Determine the (X, Y) coordinate at the center of the cell enclosing the given text.  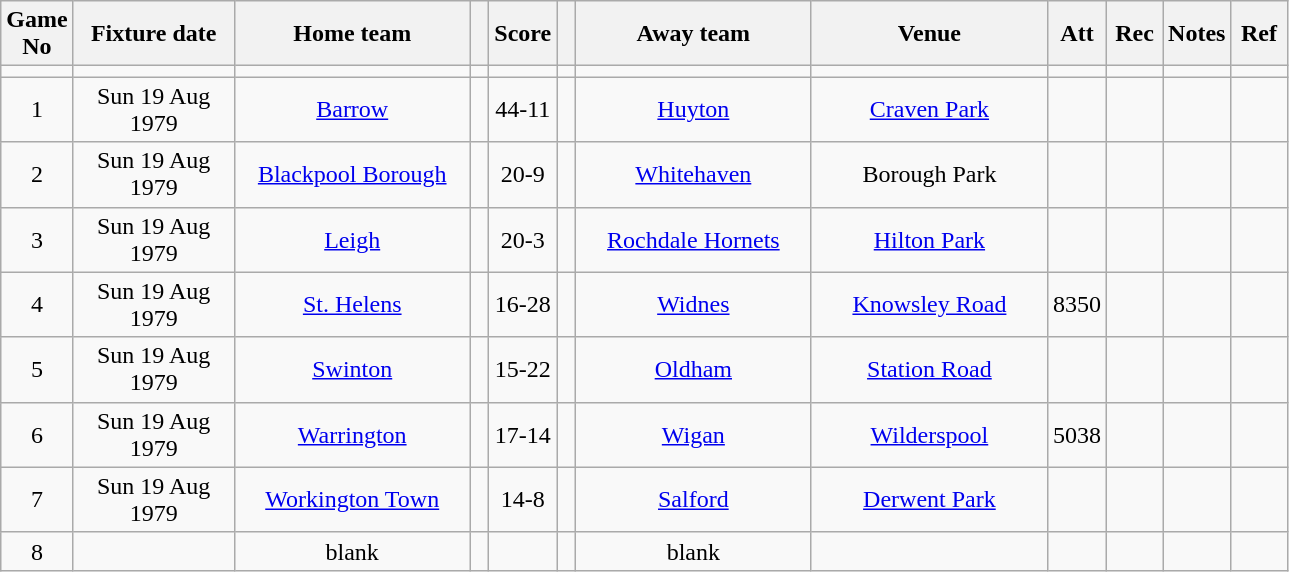
Oldham (693, 370)
Blackpool Borough (352, 174)
2 (37, 174)
5038 (1076, 434)
Swinton (352, 370)
Notes (1197, 34)
16-28 (523, 304)
20-9 (523, 174)
Salford (693, 500)
Wigan (693, 434)
St. Helens (352, 304)
15-22 (523, 370)
Rec (1135, 34)
8350 (1076, 304)
Wilderspool (929, 434)
Att (1076, 34)
14-8 (523, 500)
Home team (352, 34)
Leigh (352, 240)
Rochdale Hornets (693, 240)
8 (37, 551)
Derwent Park (929, 500)
Borough Park (929, 174)
Venue (929, 34)
Barrow (352, 110)
Away team (693, 34)
20-3 (523, 240)
1 (37, 110)
Craven Park (929, 110)
3 (37, 240)
Knowsley Road (929, 304)
7 (37, 500)
Ref (1259, 34)
Station Road (929, 370)
Whitehaven (693, 174)
Fixture date (154, 34)
6 (37, 434)
Hilton Park (929, 240)
44-11 (523, 110)
Workington Town (352, 500)
Score (523, 34)
Widnes (693, 304)
Game No (37, 34)
4 (37, 304)
17-14 (523, 434)
Warrington (352, 434)
Huyton (693, 110)
5 (37, 370)
